Identify which cell holds the provided text, then report its (x, y) central coordinate. 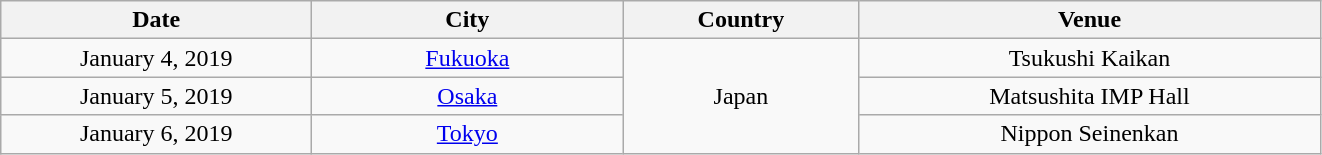
Venue (1090, 20)
Nippon Seinenkan (1090, 134)
Fukuoka (468, 58)
Tokyo (468, 134)
Osaka (468, 96)
Date (156, 20)
City (468, 20)
Japan (741, 96)
January 6, 2019 (156, 134)
January 5, 2019 (156, 96)
Matsushita IMP Hall (1090, 96)
Tsukushi Kaikan (1090, 58)
Country (741, 20)
January 4, 2019 (156, 58)
